Return the [x, y] coordinate for the center point of the cell that contains the specified text.  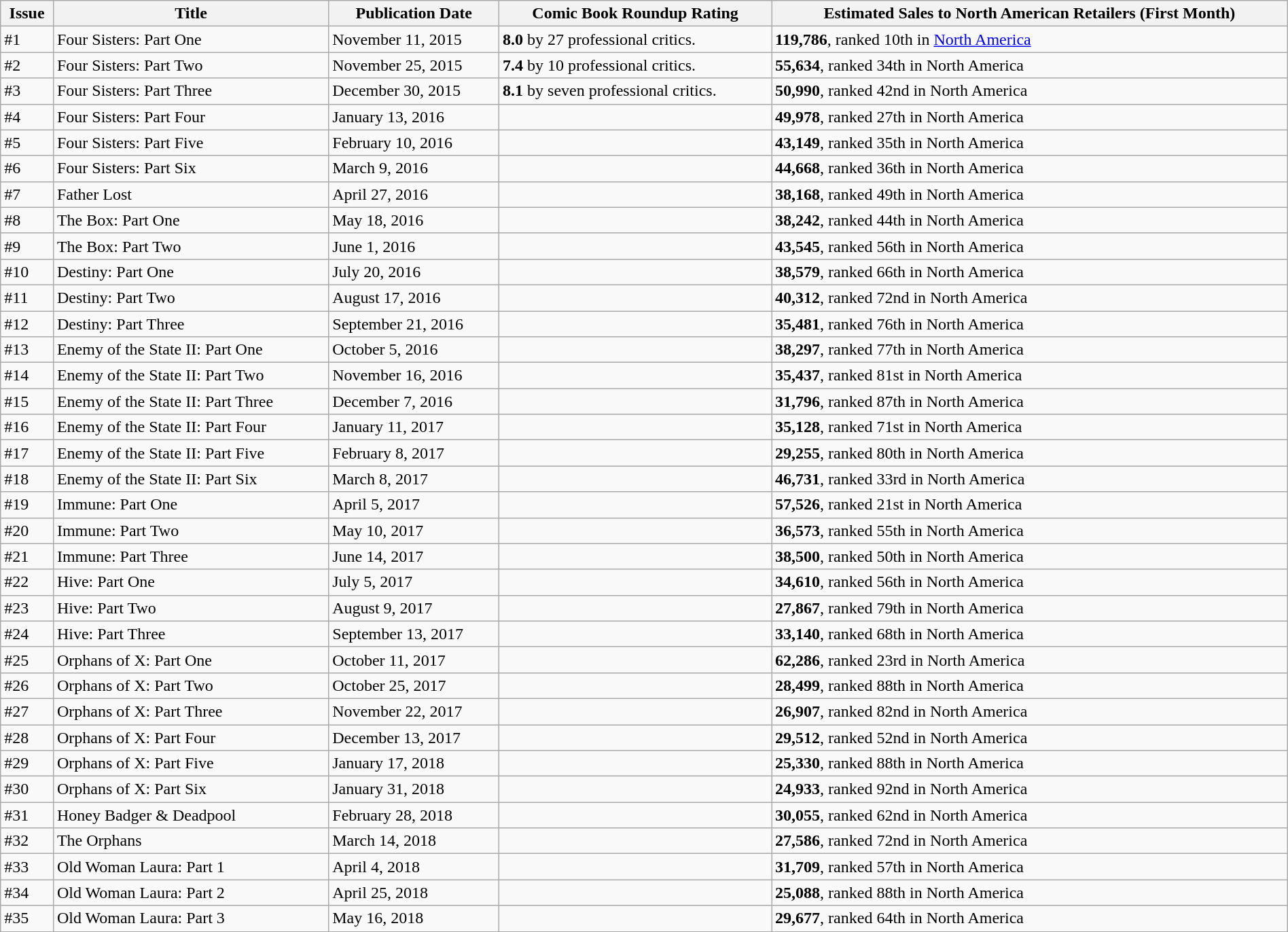
62,286, ranked 23rd in North America [1030, 660]
Estimated Sales to North American Retailers (First Month) [1030, 14]
34,610, ranked 56th in North America [1030, 582]
#11 [27, 298]
#25 [27, 660]
30,055, ranked 62nd in North America [1030, 815]
#32 [27, 841]
February 8, 2017 [414, 453]
December 13, 2017 [414, 737]
Hive: Part One [190, 582]
Four Sisters: Part Three [190, 91]
28,499, ranked 88th in North America [1030, 685]
Four Sisters: Part One [190, 39]
April 5, 2017 [414, 505]
Old Woman Laura: Part 2 [190, 893]
September 13, 2017 [414, 634]
#7 [27, 194]
29,255, ranked 80th in North America [1030, 453]
Enemy of the State II: Part Five [190, 453]
44,668, ranked 36th in North America [1030, 168]
38,168, ranked 49th in North America [1030, 194]
43,149, ranked 35th in North America [1030, 143]
November 11, 2015 [414, 39]
Enemy of the State II: Part Six [190, 479]
Destiny: Part Two [190, 298]
August 9, 2017 [414, 608]
April 4, 2018 [414, 867]
#4 [27, 117]
50,990, ranked 42nd in North America [1030, 91]
November 16, 2016 [414, 376]
December 30, 2015 [414, 91]
25,330, ranked 88th in North America [1030, 764]
8.0 by 27 professional critics. [636, 39]
May 18, 2016 [414, 220]
January 31, 2018 [414, 789]
Enemy of the State II: Part Three [190, 401]
September 21, 2016 [414, 324]
29,677, ranked 64th in North America [1030, 918]
Four Sisters: Part Six [190, 168]
33,140, ranked 68th in North America [1030, 634]
The Box: Part Two [190, 246]
#30 [27, 789]
#22 [27, 582]
24,933, ranked 92nd in North America [1030, 789]
Enemy of the State II: Part Two [190, 376]
Enemy of the State II: Part One [190, 350]
January 17, 2018 [414, 764]
#35 [27, 918]
Immune: Part One [190, 505]
57,526, ranked 21st in North America [1030, 505]
Hive: Part Three [190, 634]
Immune: Part Three [190, 556]
#6 [27, 168]
43,545, ranked 56th in North America [1030, 246]
Destiny: Part Three [190, 324]
#27 [27, 711]
Destiny: Part One [190, 272]
November 22, 2017 [414, 711]
46,731, ranked 33rd in North America [1030, 479]
May 16, 2018 [414, 918]
Enemy of the State II: Part Four [190, 427]
#17 [27, 453]
38,500, ranked 50th in North America [1030, 556]
February 10, 2016 [414, 143]
#15 [27, 401]
#20 [27, 531]
April 25, 2018 [414, 893]
#12 [27, 324]
June 1, 2016 [414, 246]
Four Sisters: Part Five [190, 143]
Orphans of X: Part Six [190, 789]
Four Sisters: Part Four [190, 117]
February 28, 2018 [414, 815]
Orphans of X: Part Five [190, 764]
49,978, ranked 27th in North America [1030, 117]
119,786, ranked 10th in North America [1030, 39]
29,512, ranked 52nd in North America [1030, 737]
35,128, ranked 71st in North America [1030, 427]
26,907, ranked 82nd in North America [1030, 711]
#18 [27, 479]
#2 [27, 65]
27,867, ranked 79th in North America [1030, 608]
May 10, 2017 [414, 531]
#23 [27, 608]
Orphans of X: Part Three [190, 711]
March 8, 2017 [414, 479]
38,297, ranked 77th in North America [1030, 350]
November 25, 2015 [414, 65]
#26 [27, 685]
Issue [27, 14]
#3 [27, 91]
#14 [27, 376]
38,579, ranked 66th in North America [1030, 272]
38,242, ranked 44th in North America [1030, 220]
Title [190, 14]
Old Woman Laura: Part 3 [190, 918]
55,634, ranked 34th in North America [1030, 65]
#21 [27, 556]
Immune: Part Two [190, 531]
Orphans of X: Part Four [190, 737]
June 14, 2017 [414, 556]
#8 [27, 220]
#29 [27, 764]
#31 [27, 815]
40,312, ranked 72nd in North America [1030, 298]
Orphans of X: Part One [190, 660]
#34 [27, 893]
#13 [27, 350]
Old Woman Laura: Part 1 [190, 867]
October 11, 2017 [414, 660]
Comic Book Roundup Rating [636, 14]
31,709, ranked 57th in North America [1030, 867]
January 13, 2016 [414, 117]
Orphans of X: Part Two [190, 685]
The Orphans [190, 841]
March 9, 2016 [414, 168]
Hive: Part Two [190, 608]
#5 [27, 143]
October 25, 2017 [414, 685]
8.1 by seven professional critics. [636, 91]
#1 [27, 39]
Father Lost [190, 194]
#9 [27, 246]
36,573, ranked 55th in North America [1030, 531]
August 17, 2016 [414, 298]
October 5, 2016 [414, 350]
July 20, 2016 [414, 272]
35,481, ranked 76th in North America [1030, 324]
25,088, ranked 88th in North America [1030, 893]
April 27, 2016 [414, 194]
January 11, 2017 [414, 427]
July 5, 2017 [414, 582]
March 14, 2018 [414, 841]
31,796, ranked 87th in North America [1030, 401]
Publication Date [414, 14]
#16 [27, 427]
#28 [27, 737]
35,437, ranked 81st in North America [1030, 376]
Four Sisters: Part Two [190, 65]
December 7, 2016 [414, 401]
#10 [27, 272]
7.4 by 10 professional critics. [636, 65]
#19 [27, 505]
27,586, ranked 72nd in North America [1030, 841]
The Box: Part One [190, 220]
#33 [27, 867]
Honey Badger & Deadpool [190, 815]
#24 [27, 634]
